Search for the cell housing the specified text and yield its [x, y] center coordinate. 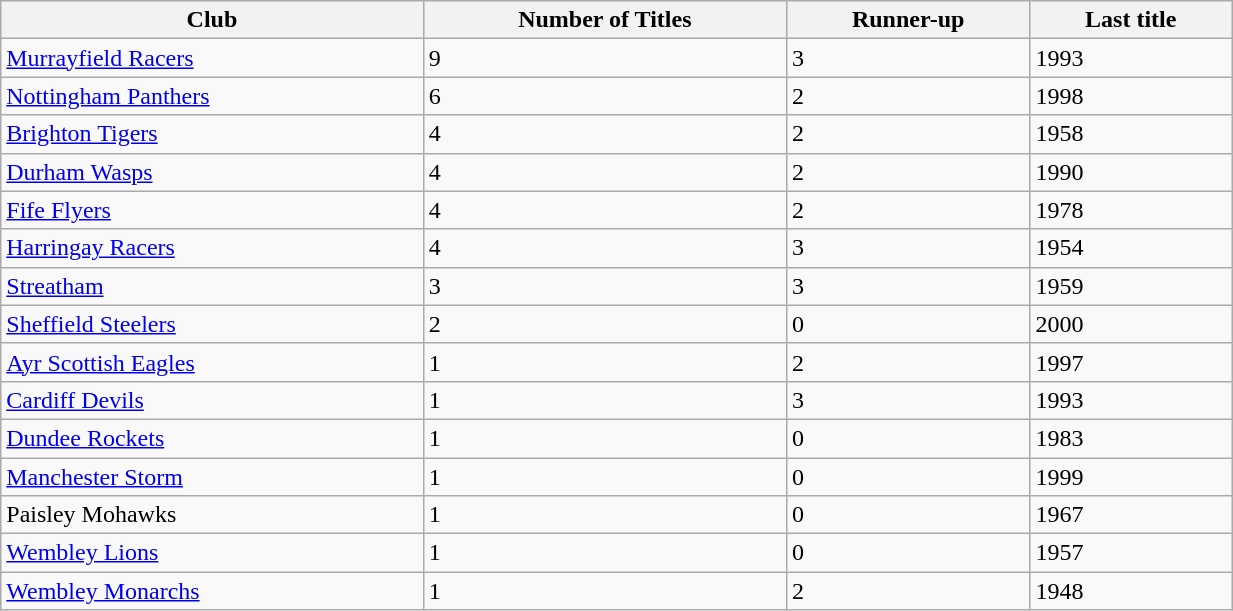
Manchester Storm [212, 477]
1999 [1131, 477]
1954 [1131, 248]
Number of Titles [604, 20]
Brighton Tigers [212, 134]
Dundee Rockets [212, 438]
Streatham [212, 286]
Wembley Monarchs [212, 591]
Durham Wasps [212, 172]
Runner-up [908, 20]
Ayr Scottish Eagles [212, 362]
1957 [1131, 553]
Club [212, 20]
2000 [1131, 324]
1948 [1131, 591]
Murrayfield Racers [212, 58]
1958 [1131, 134]
1998 [1131, 96]
1978 [1131, 210]
1990 [1131, 172]
Fife Flyers [212, 210]
Harringay Racers [212, 248]
Cardiff Devils [212, 400]
9 [604, 58]
Wembley Lions [212, 553]
1959 [1131, 286]
Paisley Mohawks [212, 515]
1967 [1131, 515]
1983 [1131, 438]
6 [604, 96]
Last title [1131, 20]
Sheffield Steelers [212, 324]
Nottingham Panthers [212, 96]
1997 [1131, 362]
